Determine the (x, y) coordinate at the center of the cell enclosing the given text.  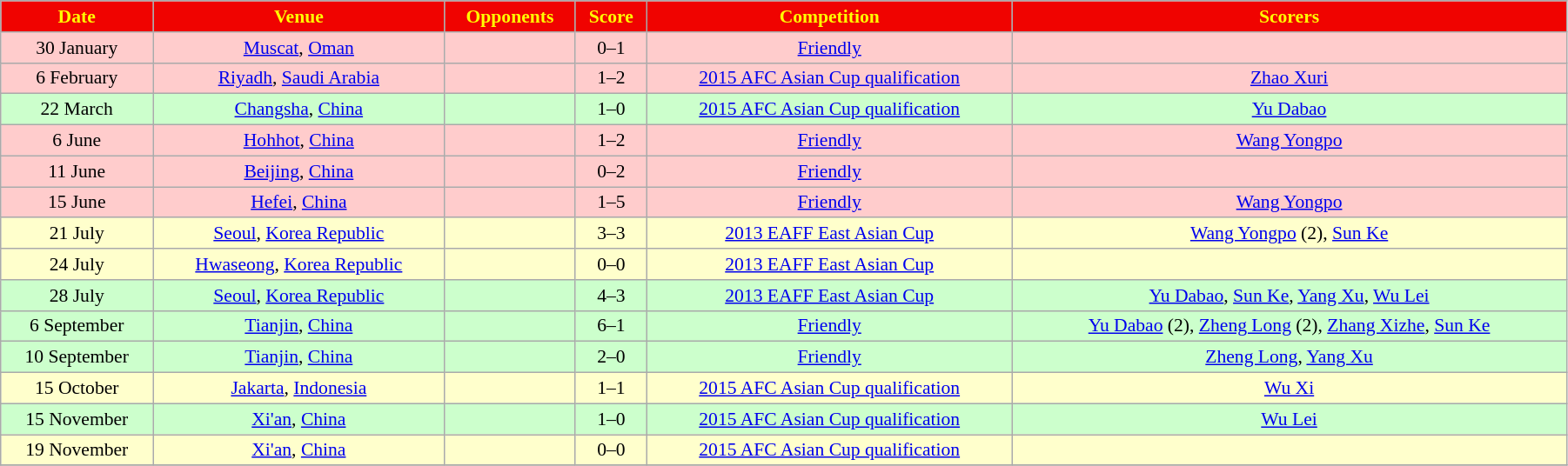
3–3 (611, 234)
22 March (77, 110)
Wu Xi (1290, 389)
0–1 (611, 48)
Hohhot, China (299, 141)
30 January (77, 48)
10 September (77, 357)
6–1 (611, 326)
21 July (77, 234)
28 July (77, 296)
Beijing, China (299, 171)
2–0 (611, 357)
15 November (77, 419)
Riyadh, Saudi Arabia (299, 78)
15 October (77, 389)
1–1 (611, 389)
Yu Dabao (2), Zheng Long (2), Zhang Xizhe, Sun Ke (1290, 326)
1–5 (611, 203)
6 February (77, 78)
Competition (830, 17)
Date (77, 17)
Yu Dabao (1290, 110)
Changsha, China (299, 110)
Muscat, Oman (299, 48)
Hefei, China (299, 203)
19 November (77, 450)
0–2 (611, 171)
Opponents (510, 17)
15 June (77, 203)
Hwaseong, Korea Republic (299, 264)
Venue (299, 17)
Yu Dabao, Sun Ke, Yang Xu, Wu Lei (1290, 296)
Wang Yongpo (2), Sun Ke (1290, 234)
24 July (77, 264)
Scorers (1290, 17)
4–3 (611, 296)
11 June (77, 171)
Zhao Xuri (1290, 78)
6 June (77, 141)
Wu Lei (1290, 419)
Zheng Long, Yang Xu (1290, 357)
6 September (77, 326)
Score (611, 17)
Jakarta, Indonesia (299, 389)
